Scan for the cell matching the given text and deliver its [X, Y] coordinate at center. 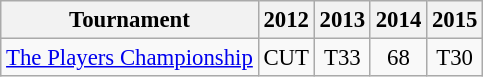
2015 [455, 20]
CUT [286, 58]
2014 [398, 20]
2012 [286, 20]
68 [398, 58]
Tournament [130, 20]
T30 [455, 58]
The Players Championship [130, 58]
T33 [342, 58]
2013 [342, 20]
